Provide the (x, y) coordinate of the cell's center where the given text is located.  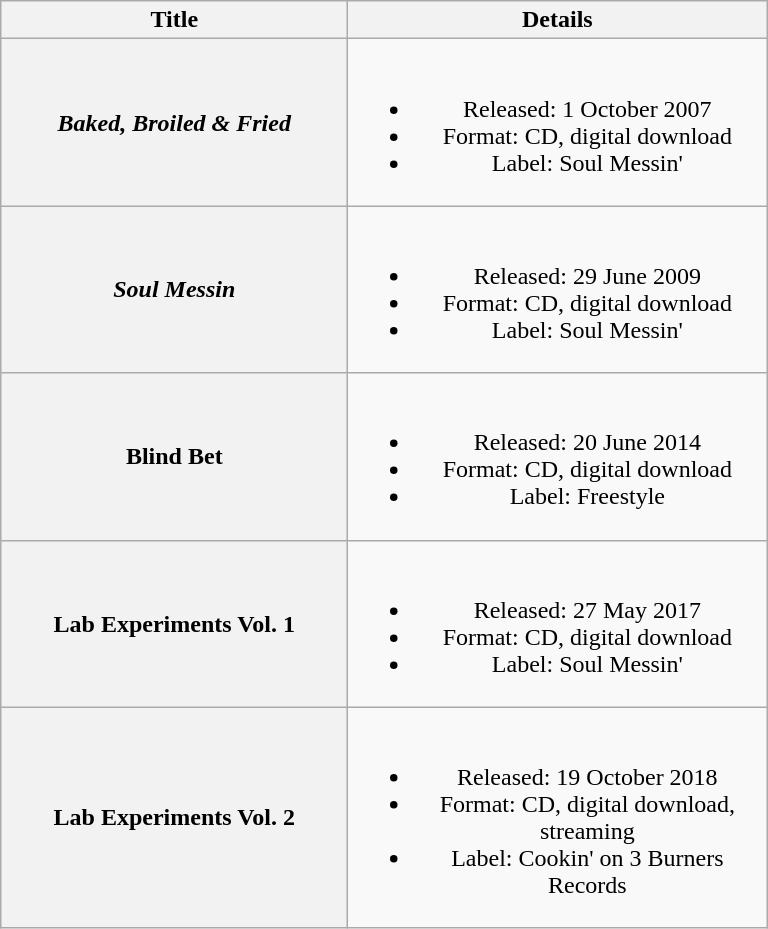
Title (174, 20)
Released: 20 June 2014Format: CD, digital downloadLabel: Freestyle (558, 456)
Baked, Broiled & Fried (174, 122)
Released: 1 October 2007Format: CD, digital downloadLabel: Soul Messin' (558, 122)
Released: 19 October 2018Format: CD, digital download, streamingLabel: Cookin' on 3 Burners Records (558, 818)
Released: 29 June 2009Format: CD, digital downloadLabel: Soul Messin' (558, 290)
Blind Bet (174, 456)
Released: 27 May 2017Format: CD, digital downloadLabel: Soul Messin' (558, 624)
Details (558, 20)
Soul Messin (174, 290)
Lab Experiments Vol. 2 (174, 818)
Lab Experiments Vol. 1 (174, 624)
